For the text-containing cell, return its midpoint in [X, Y] coordinate format. 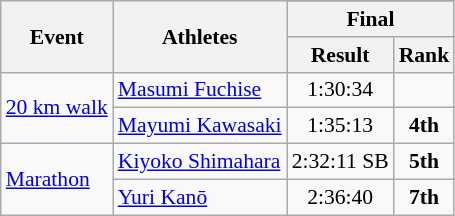
Rank [424, 55]
Final [371, 19]
4th [424, 126]
2:36:40 [340, 197]
Marathon [57, 180]
20 km walk [57, 108]
2:32:11 SB [340, 162]
1:35:13 [340, 126]
Event [57, 36]
Result [340, 55]
Mayumi Kawasaki [200, 126]
Yuri Kanō [200, 197]
1:30:34 [340, 90]
Athletes [200, 36]
Kiyoko Shimahara [200, 162]
Masumi Fuchise [200, 90]
7th [424, 197]
5th [424, 162]
